Detect which cell encompasses the target text, then output its [x, y] center coordinate. 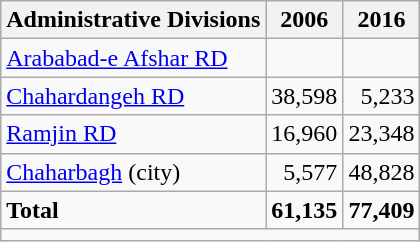
48,828 [382, 172]
2006 [304, 20]
5,233 [382, 96]
Administrative Divisions [134, 20]
61,135 [304, 210]
Ramjin RD [134, 134]
2016 [382, 20]
77,409 [382, 210]
Total [134, 210]
Chahardangeh RD [134, 96]
23,348 [382, 134]
Chaharbagh (city) [134, 172]
Arababad-e Afshar RD [134, 58]
38,598 [304, 96]
16,960 [304, 134]
5,577 [304, 172]
